Extract the [x, y] coordinate from the center of the cell holding the provided text.  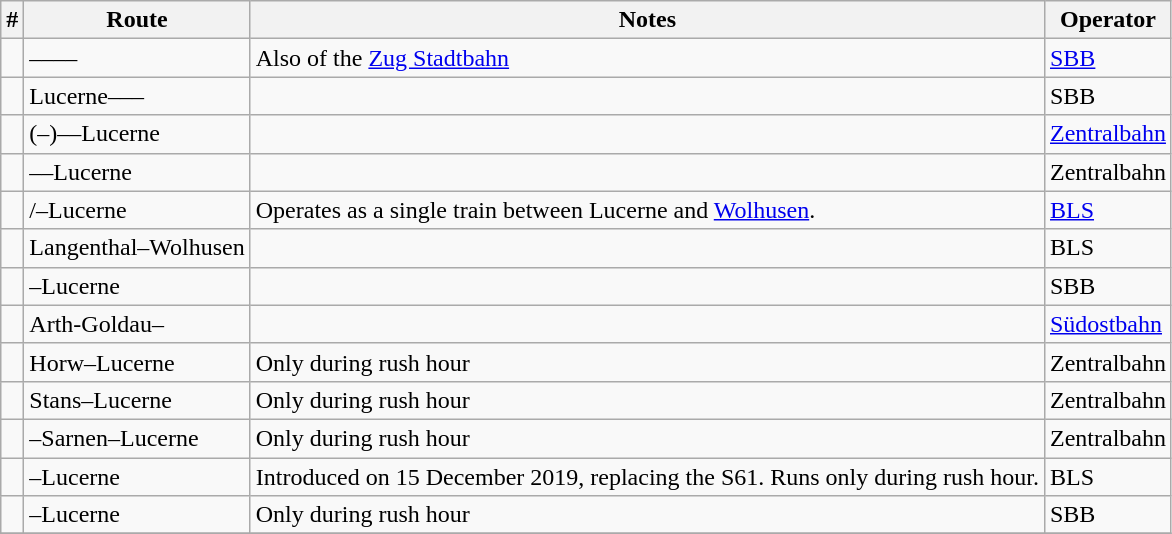
Notes [647, 20]
(–)––Lucerne [137, 134]
–Sarnen–Lucerne [137, 438]
Also of the Zug Stadtbahn [647, 58]
Operator [1108, 20]
––Lucerne [137, 172]
Route [137, 20]
Introduced on 15 December 2019, replacing the S61. Runs only during rush hour. [647, 477]
Langenthal–Wolhusen [137, 248]
# [12, 20]
Horw–Lucerne [137, 362]
–––– [137, 58]
Operates as a single train between Lucerne and Wolhusen. [647, 210]
/–Lucerne [137, 210]
Stans–Lucerne [137, 400]
Südostbahn [1108, 324]
Lucerne––– [137, 96]
Arth-Goldau– [137, 324]
